Detect which cell encompasses the target text, then output its [X, Y] center coordinate. 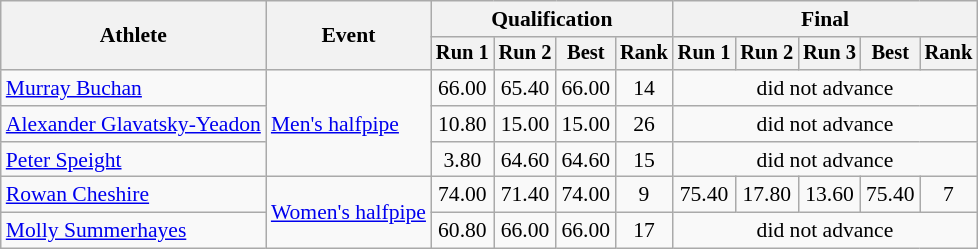
7 [949, 195]
Peter Speight [134, 160]
71.40 [526, 195]
65.40 [526, 88]
26 [644, 124]
Molly Summerhayes [134, 231]
17 [644, 231]
9 [644, 195]
Event [348, 36]
Run 3 [830, 54]
3.80 [462, 160]
14 [644, 88]
60.80 [462, 231]
13.60 [830, 195]
Rowan Cheshire [134, 195]
17.80 [766, 195]
Qualification [552, 19]
Murray Buchan [134, 88]
Women's halfpipe [348, 212]
15 [644, 160]
10.80 [462, 124]
Athlete [134, 36]
Men's halfpipe [348, 124]
Final [825, 19]
Alexander Glavatsky-Yeadon [134, 124]
